Detect which cell encompasses the target text, then output its [x, y] center coordinate. 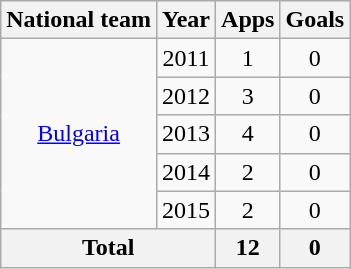
1 [248, 58]
4 [248, 134]
National team [79, 20]
Apps [248, 20]
2014 [186, 172]
2015 [186, 210]
Year [186, 20]
2011 [186, 58]
Goals [315, 20]
2012 [186, 96]
3 [248, 96]
Total [108, 248]
Bulgaria [79, 134]
2013 [186, 134]
12 [248, 248]
